Capture the cell that displays the provided text and extract its [x, y] central coordinate. 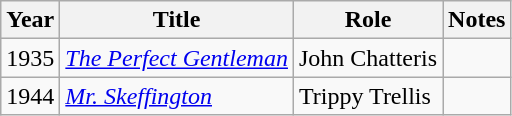
Notes [477, 20]
John Chatteris [368, 58]
1935 [30, 58]
Trippy Trellis [368, 96]
Mr. Skeffington [177, 96]
1944 [30, 96]
Year [30, 20]
Title [177, 20]
The Perfect Gentleman [177, 58]
Role [368, 20]
